From the cell containing the given text, extract its center point as [X, Y] coordinate. 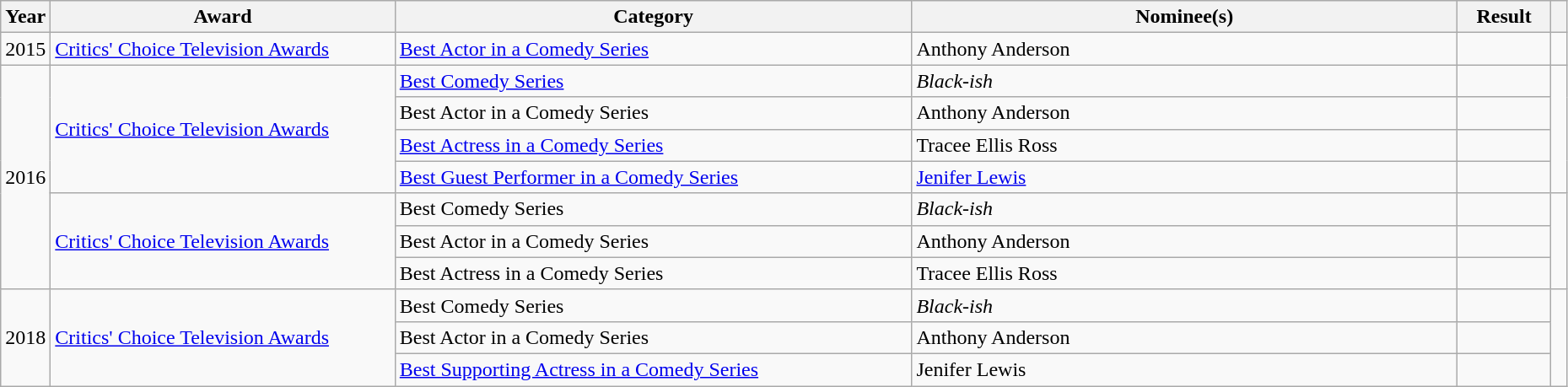
2018 [25, 337]
Award [223, 17]
Best Guest Performer in a Comedy Series [653, 177]
2015 [25, 49]
Best Supporting Actress in a Comedy Series [653, 369]
Year [25, 17]
Result [1503, 17]
Category [653, 17]
2016 [25, 177]
Nominee(s) [1184, 17]
